Return the (X, Y) coordinate for the center point of the cell that contains the specified text.  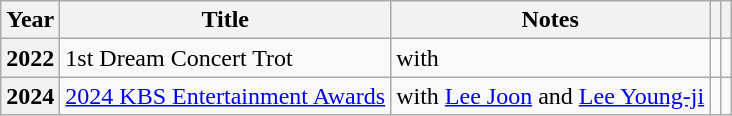
Year (30, 20)
2024 (30, 96)
Notes (550, 20)
with Lee Joon and Lee Young-ji (550, 96)
1st Dream Concert Trot (226, 58)
2022 (30, 58)
with (550, 58)
Title (226, 20)
2024 KBS Entertainment Awards (226, 96)
